From the cell containing the given text, extract its center point as [X, Y] coordinate. 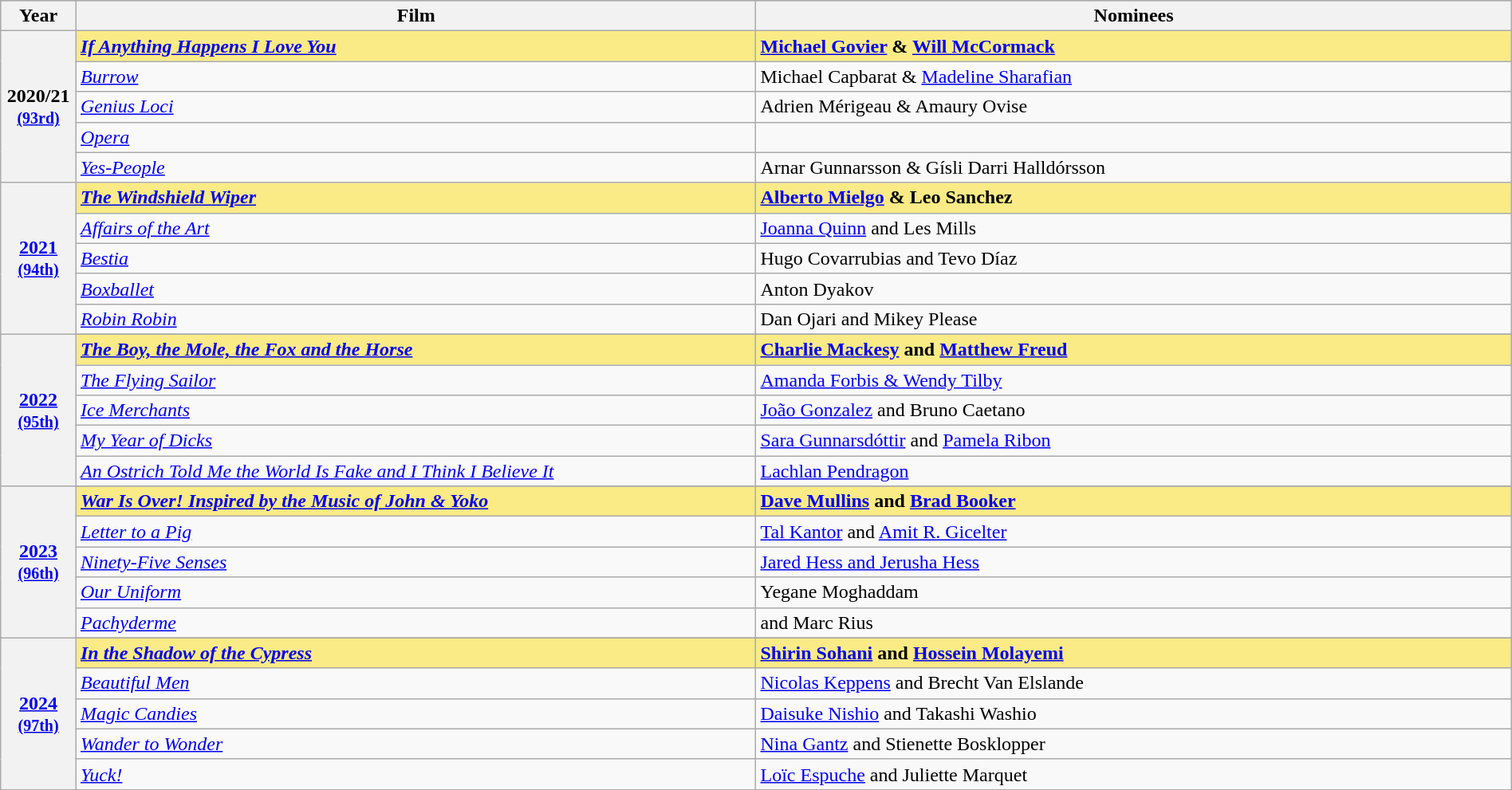
Burrow [416, 77]
Dan Ojari and Mikey Please [1134, 319]
Nina Gantz and Stienette Bosklopper [1134, 744]
Yuck! [416, 774]
Boxballet [416, 289]
In the Shadow of the Cypress [416, 653]
Affairs of the Art [416, 228]
If Anything Happens I Love You [416, 46]
Film [416, 16]
The Boy, the Mole, the Fox and the Horse [416, 349]
War Is Over! Inspired by the Music of John & Yoko [416, 501]
Tal Kantor and Amit R. Gicelter [1134, 532]
Ice Merchants [416, 411]
Yegane Moghaddam [1134, 592]
Our Uniform [416, 592]
Hugo Covarrubias and Tevo Díaz [1134, 258]
Charlie Mackesy and Matthew Freud [1134, 349]
Michael Govier & Will McCormack [1134, 46]
2021(94th) [38, 258]
Beautiful Men [416, 683]
Amanda Forbis & Wendy Tilby [1134, 380]
Adrien Mérigeau & Amaury Ovise [1134, 107]
Jared Hess and Jerusha Hess [1134, 562]
An Ostrich Told Me the World Is Fake and I Think I Believe It [416, 471]
2023(96th) [38, 562]
Sara Gunnarsdóttir and Pamela Ribon [1134, 441]
Opera [416, 137]
2020/21(93rd) [38, 107]
The Flying Sailor [416, 380]
Arnar Gunnarsson & Gísli Darri Halldórsson [1134, 167]
Yes-People [416, 167]
Bestia [416, 258]
Shirin Sohani and Hossein Molayemi [1134, 653]
Loïc Espuche and Juliette Marquet [1134, 774]
Michael Capbarat & Madeline Sharafian [1134, 77]
Alberto Mielgo & Leo Sanchez [1134, 198]
My Year of Dicks [416, 441]
Robin Robin [416, 319]
Nicolas Keppens and Brecht Van Elslande [1134, 683]
Nominees [1134, 16]
João Gonzalez and Bruno Caetano [1134, 411]
Daisuke Nishio and Takashi Washio [1134, 713]
Magic Candies [416, 713]
Joanna Quinn and Les Mills [1134, 228]
Genius Loci [416, 107]
Lachlan Pendragon [1134, 471]
Pachyderme [416, 623]
Letter to a Pig [416, 532]
Year [38, 16]
Wander to Wonder [416, 744]
Dave Mullins and Brad Booker [1134, 501]
Ninety-Five Senses [416, 562]
Anton Dyakov [1134, 289]
2024(97th) [38, 713]
The Windshield Wiper [416, 198]
2022(95th) [38, 410]
and Marc Rius [1134, 623]
